From the cell containing the given text, extract its center point as [X, Y] coordinate. 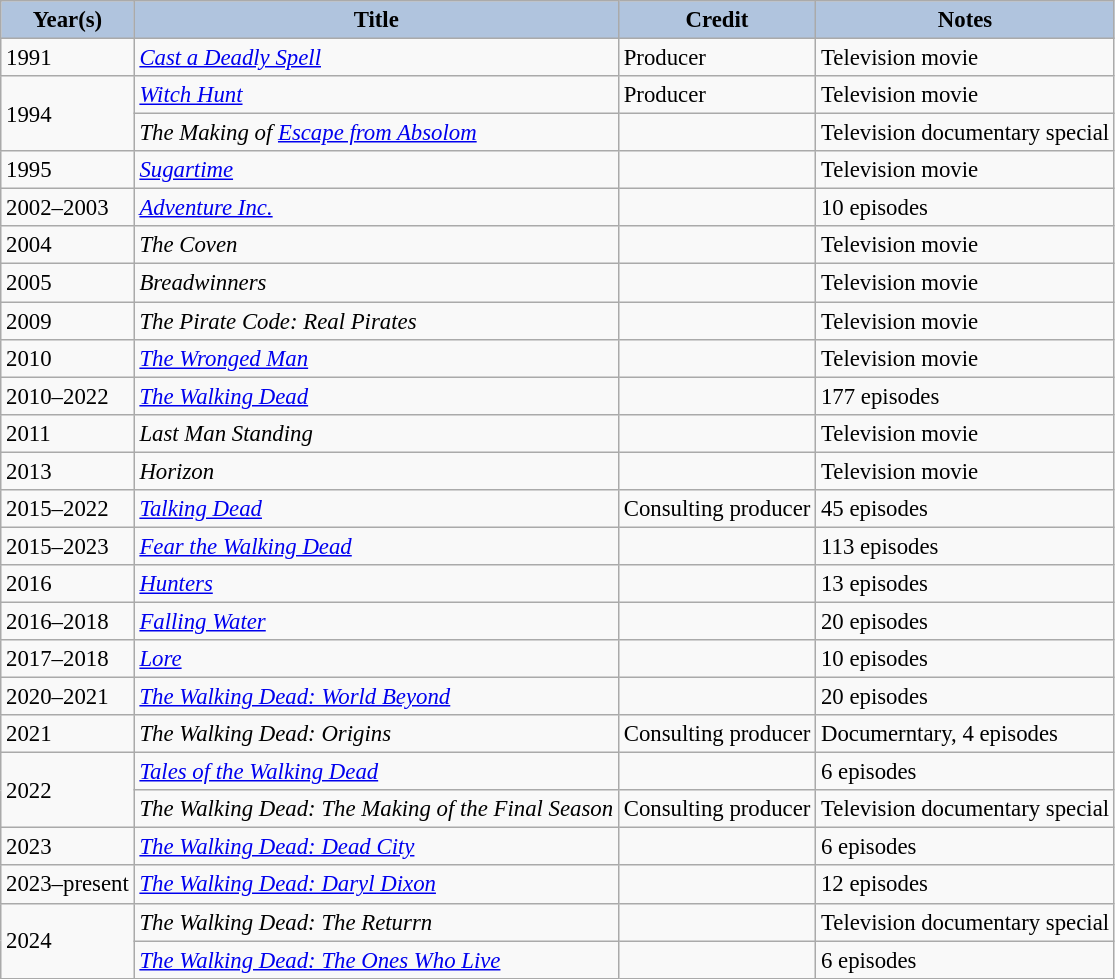
The Walking Dead: Daryl Dixon [376, 885]
Fear the Walking Dead [376, 546]
1991 [68, 58]
The Walking Dead: The Returrn [376, 922]
Credit [716, 20]
12 episodes [966, 885]
Tales of the Walking Dead [376, 772]
2023–present [68, 885]
177 episodes [966, 396]
2022 [68, 790]
Cast a Deadly Spell [376, 58]
The Walking Dead: The Ones Who Live [376, 960]
1995 [68, 170]
Hunters [376, 584]
The Walking Dead [376, 396]
2016–2018 [68, 621]
2020–2021 [68, 697]
2002–2003 [68, 208]
2016 [68, 584]
13 episodes [966, 584]
2023 [68, 847]
113 episodes [966, 546]
The Walking Dead: Dead City [376, 847]
2010–2022 [68, 396]
2010 [68, 358]
Breadwinners [376, 283]
The Walking Dead: The Making of the Final Season [376, 809]
2015–2023 [68, 546]
The Making of Escape from Absolom [376, 133]
Notes [966, 20]
1994 [68, 114]
Adventure Inc. [376, 208]
2024 [68, 940]
The Walking Dead: World Beyond [376, 697]
Sugartime [376, 170]
Documerntary, 4 episodes [966, 734]
2013 [68, 471]
2015–2022 [68, 509]
2004 [68, 245]
Talking Dead [376, 509]
2009 [68, 321]
2011 [68, 433]
Lore [376, 659]
The Coven [376, 245]
Witch Hunt [376, 95]
Year(s) [68, 20]
Last Man Standing [376, 433]
Title [376, 20]
Falling Water [376, 621]
2017–2018 [68, 659]
Horizon [376, 471]
2005 [68, 283]
2021 [68, 734]
The Walking Dead: Origins [376, 734]
The Pirate Code: Real Pirates [376, 321]
The Wronged Man [376, 358]
45 episodes [966, 509]
